Find where the given text appears and provide that cell's center as (x, y) coordinate. 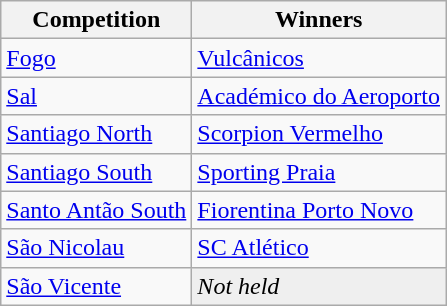
Scorpion Vermelho (319, 134)
Santiago North (96, 134)
Winners (319, 20)
São Nicolau (96, 248)
Vulcânicos (319, 58)
Sporting Praia (319, 172)
Fogo (96, 58)
Sal (96, 96)
São Vicente (96, 286)
Not held (319, 286)
Santo Antão South (96, 210)
SC Atlético (319, 248)
Fiorentina Porto Novo (319, 210)
Santiago South (96, 172)
Académico do Aeroporto (319, 96)
Competition (96, 20)
